Search for the cell housing the specified text and yield its [x, y] center coordinate. 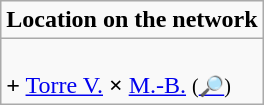
+ Torre V. × M.-B. (🔎) [132, 72]
Location on the network [132, 20]
